Determine the [x, y] coordinate at the center of the cell enclosing the given text.  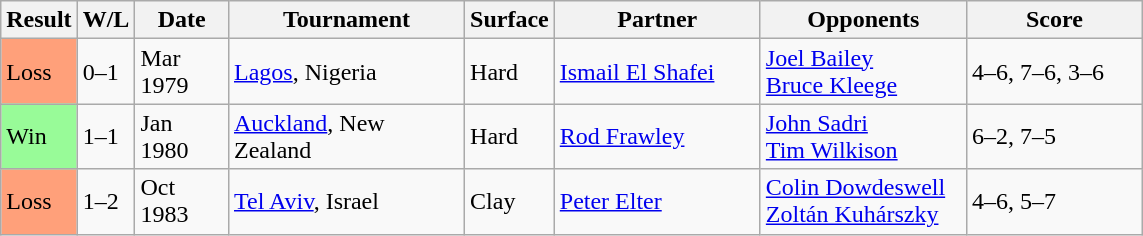
Colin Dowdeswell Zoltán Kuhárszky [863, 202]
Oct 1983 [182, 202]
Peter Elter [657, 202]
Ismail El Shafei [657, 72]
Jan 1980 [182, 136]
Mar 1979 [182, 72]
Auckland, New Zealand [346, 136]
4–6, 5–7 [1054, 202]
John Sadri Tim Wilkison [863, 136]
Date [182, 20]
Rod Frawley [657, 136]
6–2, 7–5 [1054, 136]
Tournament [346, 20]
Opponents [863, 20]
1–2 [106, 202]
Clay [510, 202]
W/L [106, 20]
Lagos, Nigeria [346, 72]
Score [1054, 20]
0–1 [106, 72]
Tel Aviv, Israel [346, 202]
Surface [510, 20]
1–1 [106, 136]
4–6, 7–6, 3–6 [1054, 72]
Win [39, 136]
Joel Bailey Bruce Kleege [863, 72]
Result [39, 20]
Partner [657, 20]
